Return the [x, y] coordinate for the center point of the cell that contains the specified text.  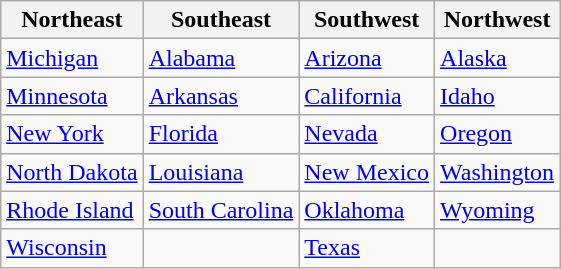
Nevada [367, 134]
Northeast [72, 20]
New Mexico [367, 172]
New York [72, 134]
Wyoming [498, 210]
Louisiana [221, 172]
Southwest [367, 20]
Oklahoma [367, 210]
South Carolina [221, 210]
Southeast [221, 20]
Idaho [498, 96]
Minnesota [72, 96]
North Dakota [72, 172]
Arizona [367, 58]
California [367, 96]
Wisconsin [72, 248]
Arkansas [221, 96]
Northwest [498, 20]
Rhode Island [72, 210]
Washington [498, 172]
Texas [367, 248]
Alabama [221, 58]
Florida [221, 134]
Oregon [498, 134]
Michigan [72, 58]
Alaska [498, 58]
